Detect which cell encompasses the target text, then output its [X, Y] center coordinate. 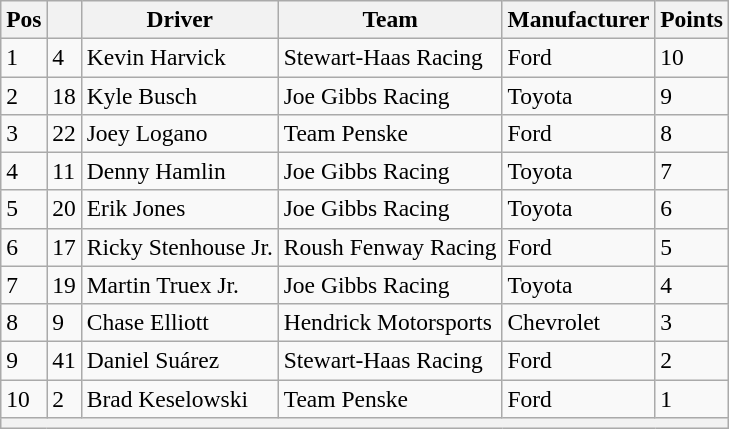
Erik Jones [180, 209]
18 [64, 95]
Kyle Busch [180, 95]
Denny Hamlin [180, 171]
Team [390, 19]
41 [64, 360]
19 [64, 285]
Kevin Harvick [180, 57]
11 [64, 171]
Roush Fenway Racing [390, 247]
Points [692, 19]
Martin Truex Jr. [180, 285]
22 [64, 133]
Joey Logano [180, 133]
Pos [24, 19]
Ricky Stenhouse Jr. [180, 247]
Chevrolet [578, 322]
Manufacturer [578, 19]
Chase Elliott [180, 322]
20 [64, 209]
Brad Keselowski [180, 398]
Hendrick Motorsports [390, 322]
Driver [180, 19]
Daniel Suárez [180, 360]
17 [64, 247]
